Locate the cell with the specified text and output its [X, Y] center coordinate. 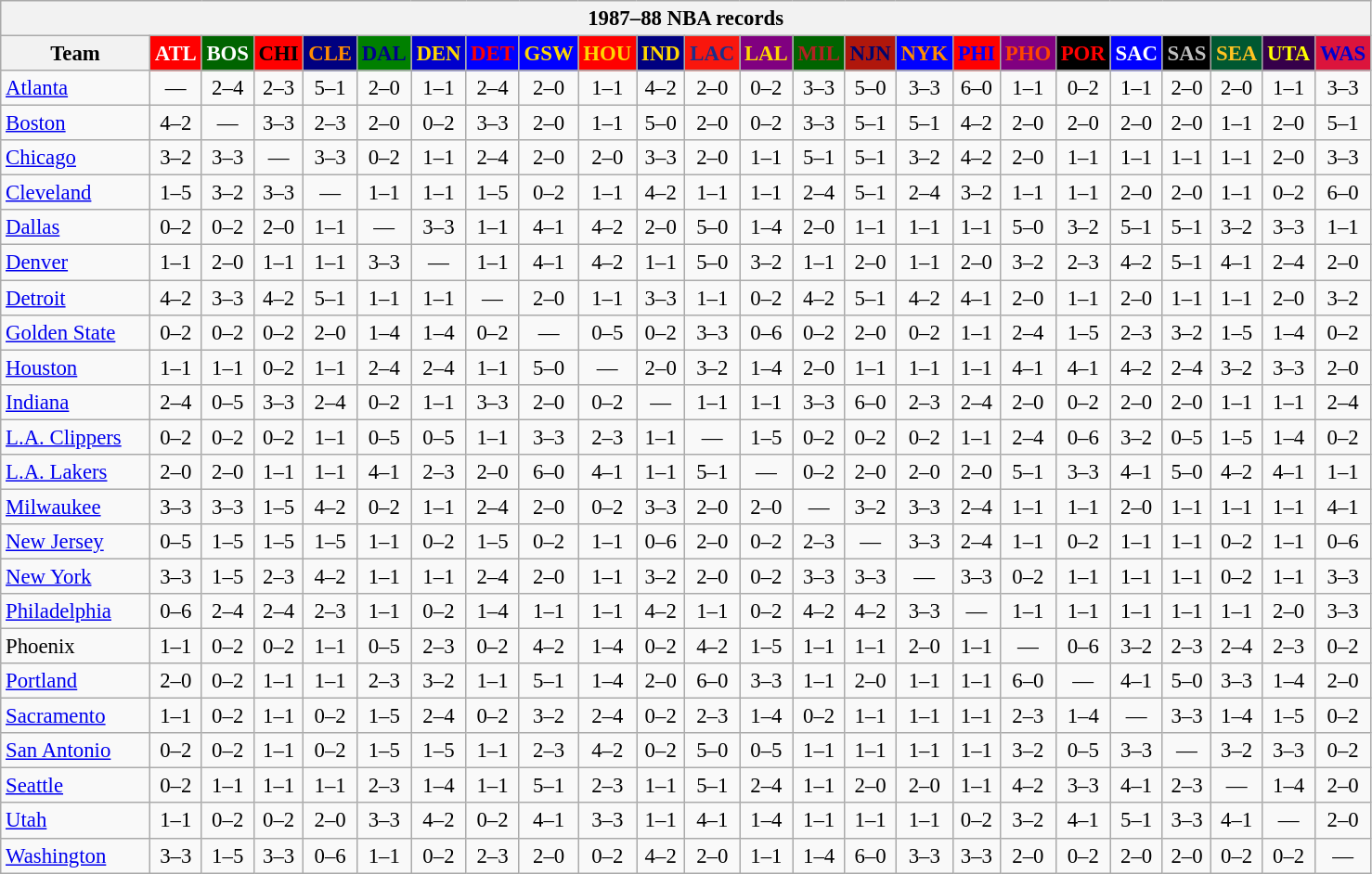
DAL [384, 54]
SAC [1136, 54]
Seattle [76, 786]
Golden State [76, 332]
UTA [1288, 54]
Washington [76, 855]
NJN [871, 54]
Team [76, 54]
Portland [76, 681]
BOS [227, 54]
CHI [278, 54]
Phoenix [76, 647]
DEN [438, 54]
PHO [1028, 54]
ATL [175, 54]
WAS [1343, 54]
Denver [76, 263]
Boston [76, 123]
New York [76, 576]
IND [661, 54]
Philadelphia [76, 611]
Cleveland [76, 193]
Chicago [76, 158]
Milwaukee [76, 507]
San Antonio [76, 751]
1987–88 NBA records [686, 19]
Detroit [76, 298]
Sacramento [76, 716]
DET [492, 54]
Utah [76, 821]
LAL [767, 54]
GSW [549, 54]
MIL [819, 54]
PHI [977, 54]
Dallas [76, 227]
POR [1082, 54]
SEA [1236, 54]
L.A. Lakers [76, 472]
Houston [76, 367]
Indiana [76, 402]
SAS [1186, 54]
New Jersey [76, 542]
Atlanta [76, 88]
HOU [607, 54]
LAC [713, 54]
NYK [925, 54]
L.A. Clippers [76, 437]
CLE [330, 54]
